Provide the [X, Y] coordinate of the cell's center where the given text is located.  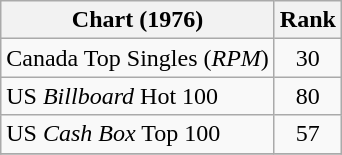
Chart (1976) [138, 20]
30 [308, 58]
80 [308, 96]
Rank [308, 20]
Canada Top Singles (RPM) [138, 58]
US Cash Box Top 100 [138, 134]
US Billboard Hot 100 [138, 96]
57 [308, 134]
